Find where the given text appears and provide that cell's center as [X, Y] coordinate. 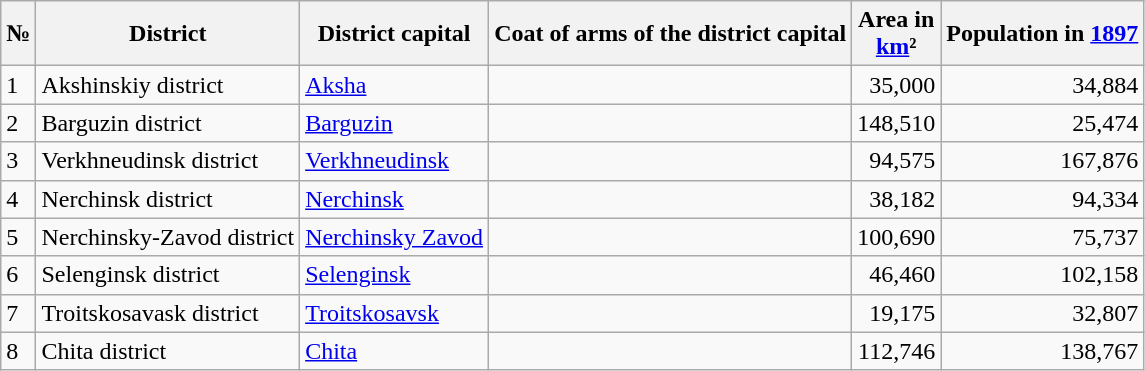
Troitskosavask district [168, 313]
8 [18, 351]
25,474 [1042, 123]
94,575 [896, 161]
3 [18, 161]
7 [18, 313]
138,767 [1042, 351]
Nerchinsk [394, 199]
6 [18, 275]
District [168, 34]
5 [18, 237]
Nerchinsky Zavod [394, 237]
34,884 [1042, 85]
4 [18, 199]
19,175 [896, 313]
Nerchinsky-Zavod district [168, 237]
Aksha [394, 85]
№ [18, 34]
102,158 [1042, 275]
Area in km² [896, 34]
Troitskosavsk [394, 313]
1 [18, 85]
35,000 [896, 85]
Akshinskiy district [168, 85]
32,807 [1042, 313]
Chita district [168, 351]
2 [18, 123]
District capital [394, 34]
46,460 [896, 275]
Verkhneudinsk district [168, 161]
Selenginsk district [168, 275]
75,737 [1042, 237]
Coat of arms of the district capital [670, 34]
Selenginsk [394, 275]
112,746 [896, 351]
Population in 1897 [1042, 34]
38,182 [896, 199]
148,510 [896, 123]
167,876 [1042, 161]
Barguzin [394, 123]
100,690 [896, 237]
94,334 [1042, 199]
Barguzin district [168, 123]
Nerchinsk district [168, 199]
Chita [394, 351]
Verkhneudinsk [394, 161]
